Pinpoint the cell where the given text exists, returning its (X, Y) midpoint coordinate. 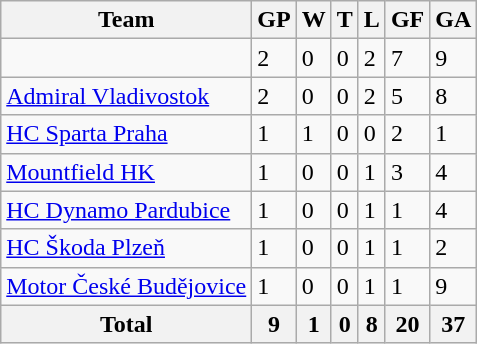
W (314, 20)
Total (126, 324)
Team (126, 20)
L (372, 20)
3 (407, 172)
GF (407, 20)
7 (407, 58)
T (344, 20)
GA (454, 20)
20 (407, 324)
GP (274, 20)
5 (407, 96)
HC Sparta Praha (126, 134)
HC Dynamo Pardubice (126, 210)
37 (454, 324)
Motor České Budějovice (126, 286)
Admiral Vladivostok (126, 96)
Mountfield HK (126, 172)
HC Škoda Plzeň (126, 248)
